Search for the cell housing the specified text and yield its (x, y) center coordinate. 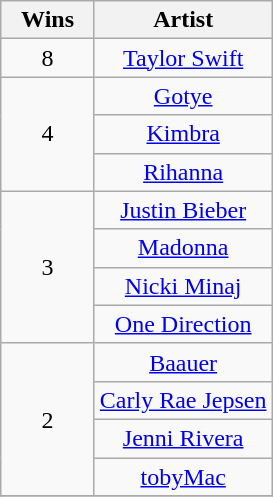
One Direction (183, 324)
Artist (183, 20)
Justin Bieber (183, 210)
2 (48, 419)
Wins (48, 20)
Nicki Minaj (183, 286)
Rihanna (183, 172)
8 (48, 58)
Gotye (183, 96)
Jenni Rivera (183, 438)
4 (48, 134)
tobyMac (183, 477)
3 (48, 267)
Madonna (183, 248)
Baauer (183, 362)
Taylor Swift (183, 58)
Carly Rae Jepsen (183, 400)
Kimbra (183, 134)
